Provide the [x, y] coordinate of the cell's center where the given text is located.  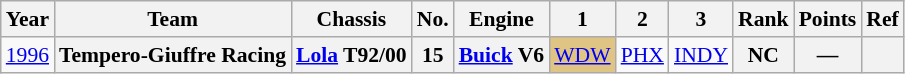
Points [828, 19]
15 [433, 55]
NC [764, 55]
Team [172, 19]
Engine [502, 19]
No. [433, 19]
INDY [701, 55]
Chassis [352, 19]
1 [582, 19]
Year [28, 19]
1996 [28, 55]
Tempero-Giuffre Racing [172, 55]
Buick V6 [502, 55]
Rank [764, 19]
Lola T92/00 [352, 55]
WDW [582, 55]
— [828, 55]
PHX [642, 55]
Ref [882, 19]
3 [701, 19]
2 [642, 19]
